Search for the cell housing the specified text and yield its (X, Y) center coordinate. 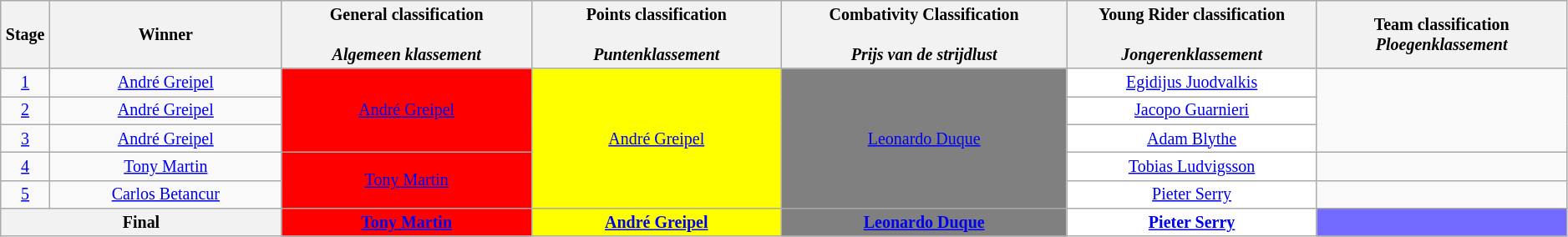
Adam Blythe (1191, 139)
Tobias Ludvigsson (1191, 167)
3 (25, 139)
2 (25, 110)
Combativity ClassificationPrijs van de strijdlust (924, 35)
Points classificationPuntenklassement (657, 35)
Carlos Betancur (165, 194)
Young Rider classificationJongerenklassement (1191, 35)
4 (25, 167)
Final (141, 222)
Team classificationPloegenklassement (1442, 35)
5 (25, 194)
1 (25, 83)
General classificationAlgemeen klassement (406, 35)
Winner (165, 35)
Jacopo Guarnieri (1191, 110)
Egidijus Juodvalkis (1191, 83)
Stage (25, 35)
